Locate the cell with the specified text and output its (X, Y) center coordinate. 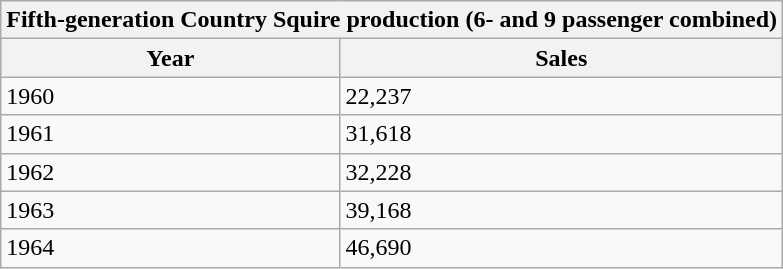
39,168 (562, 210)
1962 (170, 172)
32,228 (562, 172)
1964 (170, 248)
Sales (562, 58)
31,618 (562, 134)
22,237 (562, 96)
1961 (170, 134)
Year (170, 58)
1960 (170, 96)
Fifth-generation Country Squire production (6- and 9 passenger combined) (392, 20)
1963 (170, 210)
46,690 (562, 248)
